For the text-containing cell, return its midpoint in [x, y] coordinate format. 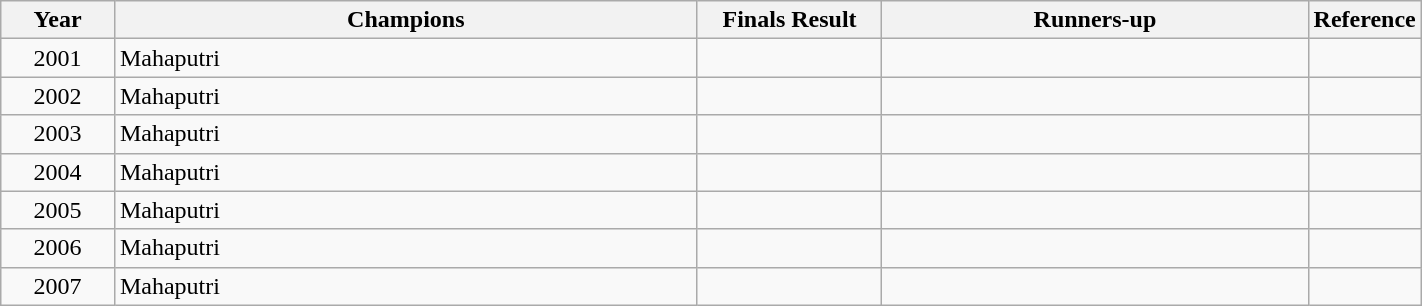
2006 [58, 248]
Runners-up [1095, 20]
Year [58, 20]
Reference [1364, 20]
Finals Result [790, 20]
Champions [406, 20]
2004 [58, 172]
2002 [58, 96]
2005 [58, 210]
2007 [58, 286]
2001 [58, 58]
2003 [58, 134]
